Identify which cell holds the provided text, then report its (X, Y) central coordinate. 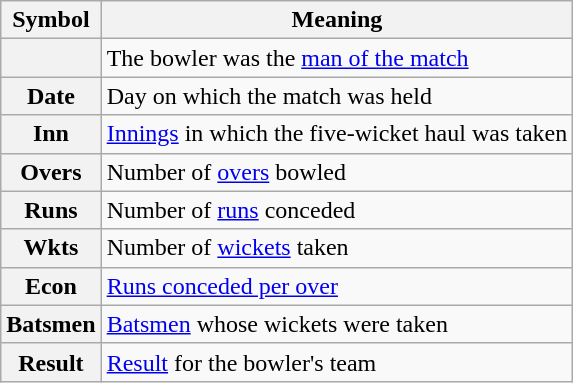
Wkts (51, 248)
Number of wickets taken (337, 248)
Econ (51, 286)
Meaning (337, 20)
Innings in which the five-wicket haul was taken (337, 134)
Batsmen whose wickets were taken (337, 324)
Number of overs bowled (337, 172)
Result for the bowler's team (337, 362)
Batsmen (51, 324)
Inn (51, 134)
Day on which the match was held (337, 96)
Runs conceded per over (337, 286)
Result (51, 362)
Runs (51, 210)
Number of runs conceded (337, 210)
Symbol (51, 20)
Date (51, 96)
Overs (51, 172)
The bowler was the man of the match (337, 58)
